Search for the cell housing the specified text and yield its [X, Y] center coordinate. 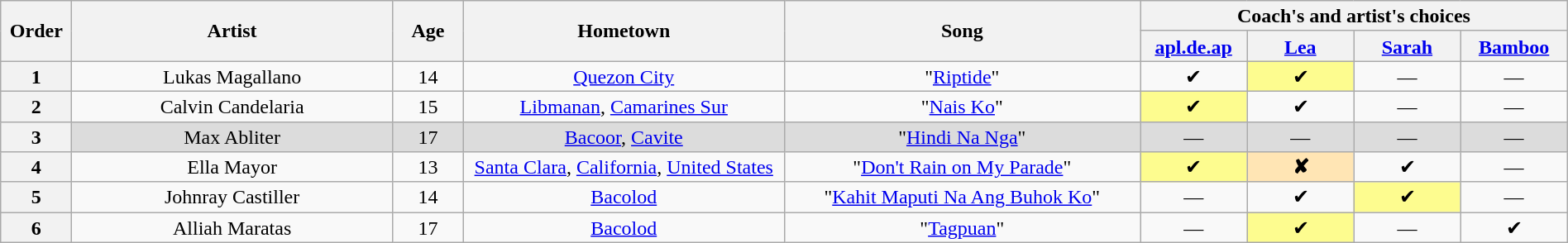
"Hindi Na Nga" [963, 137]
Hometown [624, 31]
"Tagpuan" [963, 228]
Calvin Candelaria [232, 106]
Order [36, 31]
4 [36, 167]
Max Abliter [232, 137]
Bamboo [1513, 46]
Quezon City [624, 76]
"Don't Rain on My Parade" [963, 167]
Age [428, 31]
15 [428, 106]
✘ [1300, 167]
2 [36, 106]
Santa Clara, California, United States [624, 167]
5 [36, 197]
13 [428, 167]
Sarah [1408, 46]
Lukas Magallano [232, 76]
Song [963, 31]
6 [36, 228]
1 [36, 76]
apl.de.ap [1194, 46]
Coach's and artist's choices [1355, 17]
Libmanan, Camarines Sur [624, 106]
Alliah Maratas [232, 228]
Bacoor, Cavite [624, 137]
"Riptide" [963, 76]
Ella Mayor [232, 167]
"Kahit Maputi Na Ang Buhok Ko" [963, 197]
Artist [232, 31]
"Nais Ko" [963, 106]
3 [36, 137]
Johnray Castiller [232, 197]
Lea [1300, 46]
